Pinpoint the cell where the given text exists, returning its (x, y) midpoint coordinate. 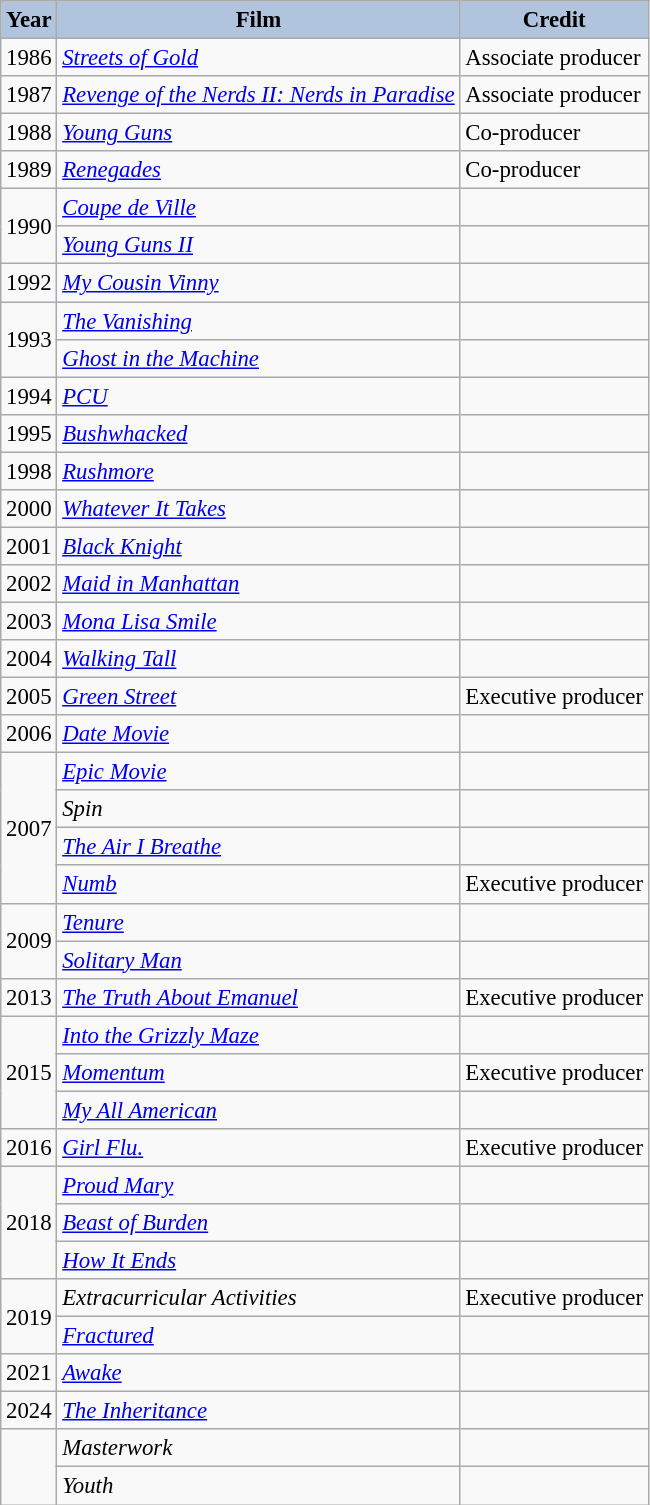
Young Guns (258, 133)
Masterwork (258, 1449)
The Truth About Emanuel (258, 997)
Extracurricular Activities (258, 1298)
1987 (29, 95)
1993 (29, 340)
2024 (29, 1411)
Rushmore (258, 471)
Numb (258, 885)
1989 (29, 170)
Youth (258, 1486)
Epic Movie (258, 772)
Awake (258, 1373)
Ghost in the Machine (258, 358)
Credit (554, 20)
Film (258, 20)
1995 (29, 433)
Streets of Gold (258, 58)
2021 (29, 1373)
2001 (29, 546)
My Cousin Vinny (258, 283)
Tenure (258, 922)
2005 (29, 697)
Green Street (258, 697)
Solitary Man (258, 960)
1992 (29, 283)
Coupe de Ville (258, 208)
My All American (258, 1110)
Year (29, 20)
Date Movie (258, 734)
The Inheritance (258, 1411)
Walking Tall (258, 659)
1986 (29, 58)
The Air I Breathe (258, 847)
2004 (29, 659)
The Vanishing (258, 321)
2013 (29, 997)
How It Ends (258, 1261)
Fractured (258, 1336)
Spin (258, 809)
Young Guns II (258, 245)
1994 (29, 396)
2018 (29, 1222)
Mona Lisa Smile (258, 621)
Beast of Burden (258, 1223)
Revenge of the Nerds II: Nerds in Paradise (258, 95)
2000 (29, 509)
Momentum (258, 1073)
Bushwhacked (258, 433)
2019 (29, 1316)
2007 (29, 828)
2016 (29, 1148)
1988 (29, 133)
Maid in Manhattan (258, 584)
Into the Grizzly Maze (258, 1035)
Whatever It Takes (258, 509)
Renegades (258, 170)
1998 (29, 471)
PCU (258, 396)
Girl Flu. (258, 1148)
Black Knight (258, 546)
2002 (29, 584)
2003 (29, 621)
Proud Mary (258, 1185)
2009 (29, 940)
1990 (29, 226)
2015 (29, 1072)
2006 (29, 734)
